Identify which cell holds the provided text, then report its [x, y] central coordinate. 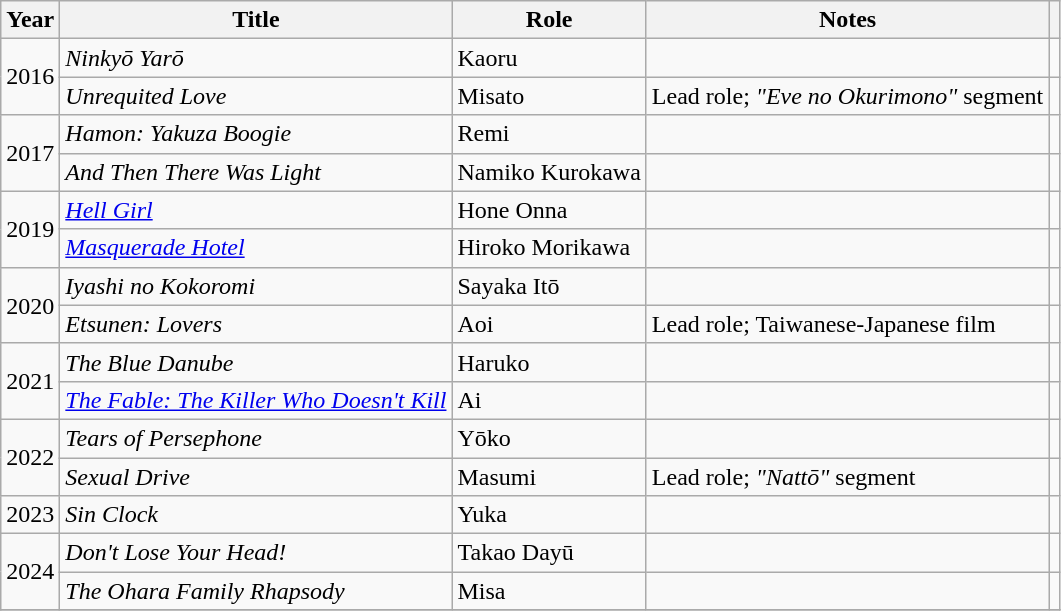
Masumi [549, 477]
Ninkyō Yarō [256, 58]
2017 [30, 153]
Misa [549, 591]
Masquerade Hotel [256, 248]
Tears of Persephone [256, 438]
Lead role; Taiwanese-Japanese film [847, 324]
Year [30, 20]
Lead role; "Nattō" segment [847, 477]
Sayaka Itō [549, 286]
2023 [30, 515]
2024 [30, 572]
Haruko [549, 362]
2021 [30, 381]
Etsunen: Lovers [256, 324]
Misato [549, 96]
The Ohara Family Rhapsody [256, 591]
Takao Dayū [549, 553]
Lead role; "Eve no Okurimono" segment [847, 96]
Hell Girl [256, 210]
Ai [549, 400]
Unrequited Love [256, 96]
Hiroko Morikawa [549, 248]
Kaoru [549, 58]
The Blue Danube [256, 362]
Hamon: Yakuza Boogie [256, 134]
Hone Onna [549, 210]
Iyashi no Kokoromi [256, 286]
2016 [30, 77]
2022 [30, 457]
Namiko Kurokawa [549, 172]
Role [549, 20]
Don't Lose Your Head! [256, 553]
The Fable: The Killer Who Doesn't Kill [256, 400]
Title [256, 20]
Yuka [549, 515]
Yōko [549, 438]
And Then There Was Light [256, 172]
Aoi [549, 324]
Notes [847, 20]
Remi [549, 134]
Sexual Drive [256, 477]
2019 [30, 229]
2020 [30, 305]
Sin Clock [256, 515]
